Find where the given text appears and provide that cell's center as [x, y] coordinate. 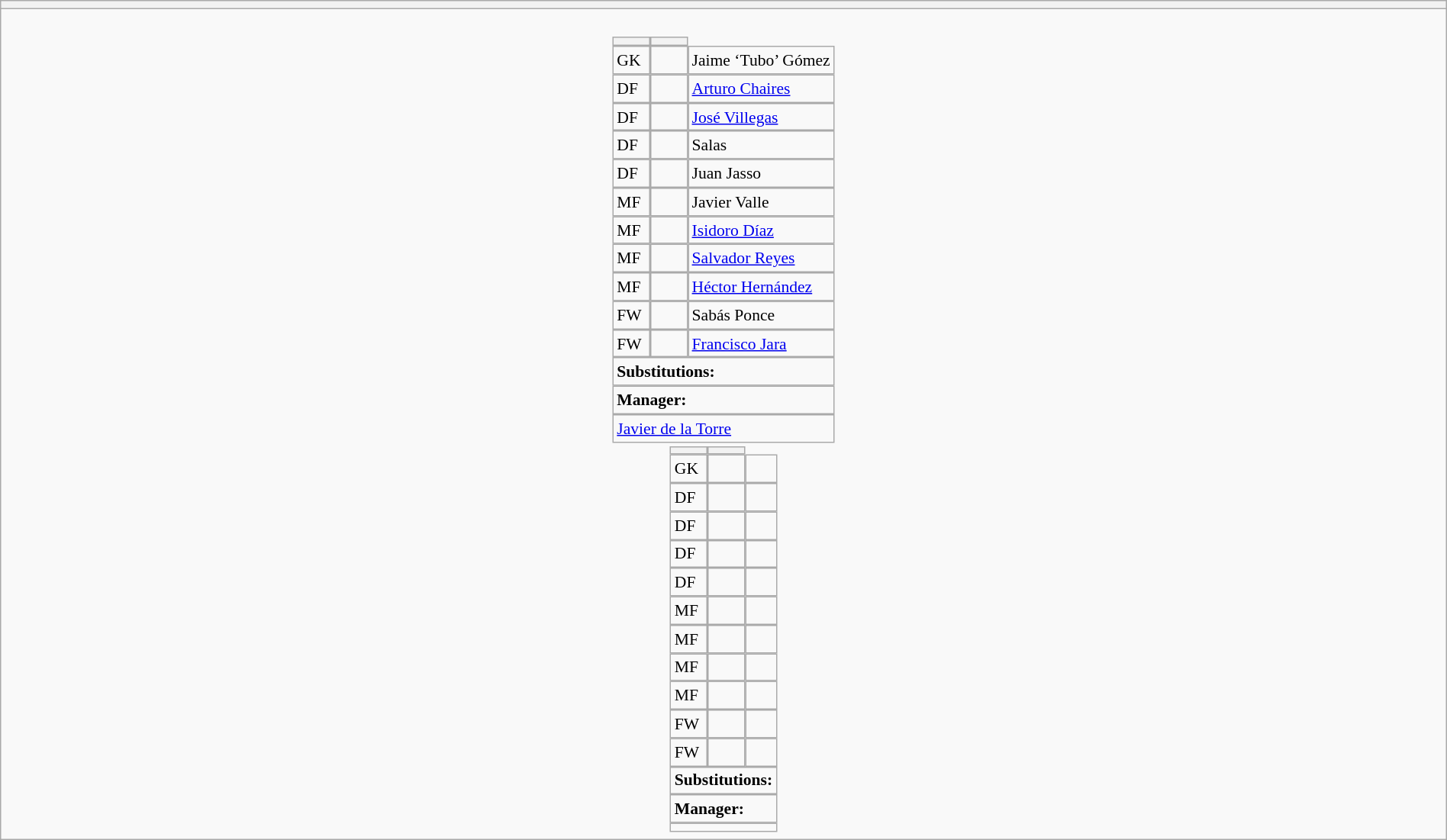
Sabás Ponce [762, 314]
Arturo Chaires [762, 89]
Isidoro Díaz [762, 230]
Salas [762, 145]
Javier Valle [762, 201]
Salvador Reyes [762, 258]
Jaime ‘Tubo’ Gómez [762, 60]
José Villegas [762, 117]
Javier de la Torre [723, 429]
Francisco Jara [762, 343]
Héctor Hernández [762, 287]
Juan Jasso [762, 174]
